From the cell containing the given text, extract its center point as [X, Y] coordinate. 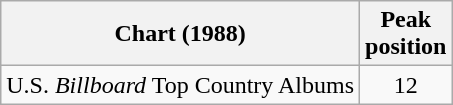
U.S. Billboard Top Country Albums [180, 85]
Peakposition [406, 34]
12 [406, 85]
Chart (1988) [180, 34]
